For the text-containing cell, return its midpoint in (X, Y) coordinate format. 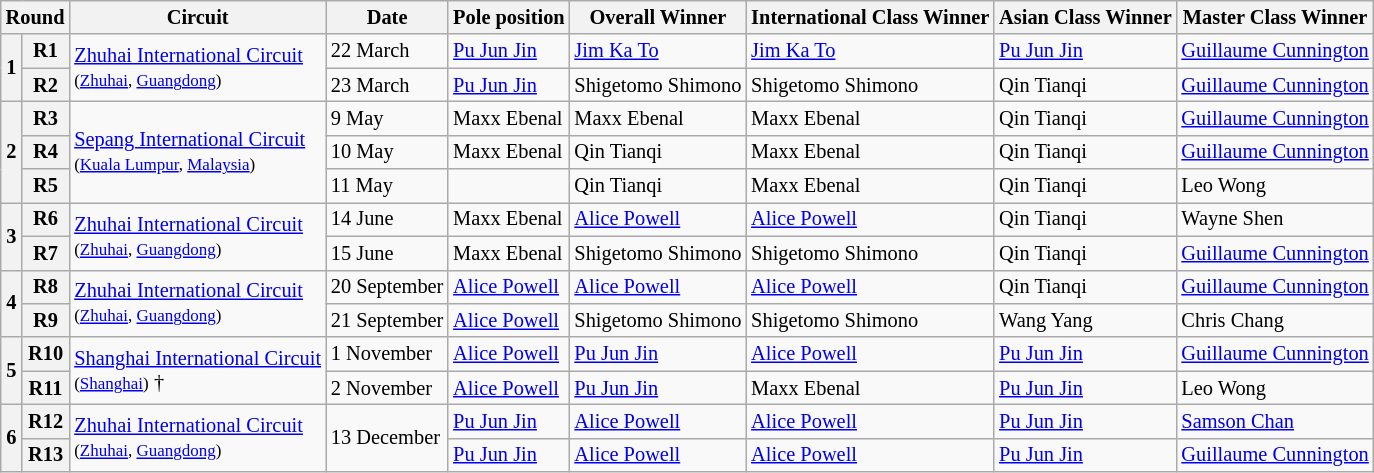
15 June (387, 253)
Sepang International Circuit(Kuala Lumpur, Malaysia) (198, 152)
9 May (387, 118)
10 May (387, 152)
21 September (387, 320)
R5 (46, 186)
11 May (387, 186)
R13 (46, 455)
R8 (46, 287)
Chris Chang (1276, 320)
5 (12, 370)
6 (12, 438)
Overall Winner (658, 17)
2 November (387, 388)
R2 (46, 85)
Wayne Shen (1276, 219)
2 (12, 152)
Date (387, 17)
R1 (46, 51)
14 June (387, 219)
20 September (387, 287)
R10 (46, 354)
R11 (46, 388)
Round (36, 17)
3 (12, 236)
R7 (46, 253)
23 March (387, 85)
International Class Winner (870, 17)
R3 (46, 118)
R9 (46, 320)
R6 (46, 219)
Samson Chan (1276, 421)
R4 (46, 152)
R12 (46, 421)
Asian Class Winner (1085, 17)
Pole position (508, 17)
Master Class Winner (1276, 17)
1 (12, 68)
Shanghai International Circuit(Shanghai) † (198, 370)
1 November (387, 354)
22 March (387, 51)
13 December (387, 438)
Wang Yang (1085, 320)
Circuit (198, 17)
4 (12, 304)
